Capture the cell that displays the provided text and extract its (X, Y) central coordinate. 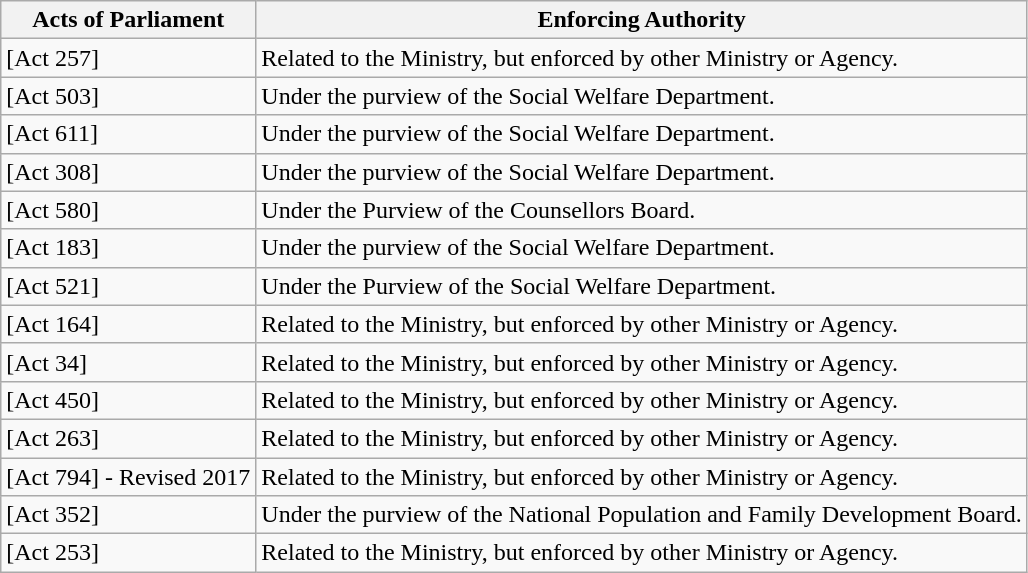
Under the Purview of the Counsellors Board. (642, 210)
[Act 263] (128, 438)
[Act 308] (128, 172)
[Act 257] (128, 58)
[Act 794] - Revised 2017 (128, 477)
Under the Purview of the Social Welfare Department. (642, 286)
Enforcing Authority (642, 20)
[Act 611] (128, 134)
[Act 450] (128, 400)
[Act 34] (128, 362)
[Act 580] (128, 210)
Under the purview of the National Population and Family Development Board. (642, 515)
[Act 164] (128, 324)
[Act 352] (128, 515)
[Act 253] (128, 553)
Acts of Parliament (128, 20)
[Act 521] (128, 286)
[Act 183] (128, 248)
[Act 503] (128, 96)
